Extract the (x, y) coordinate from the center of the cell holding the provided text.  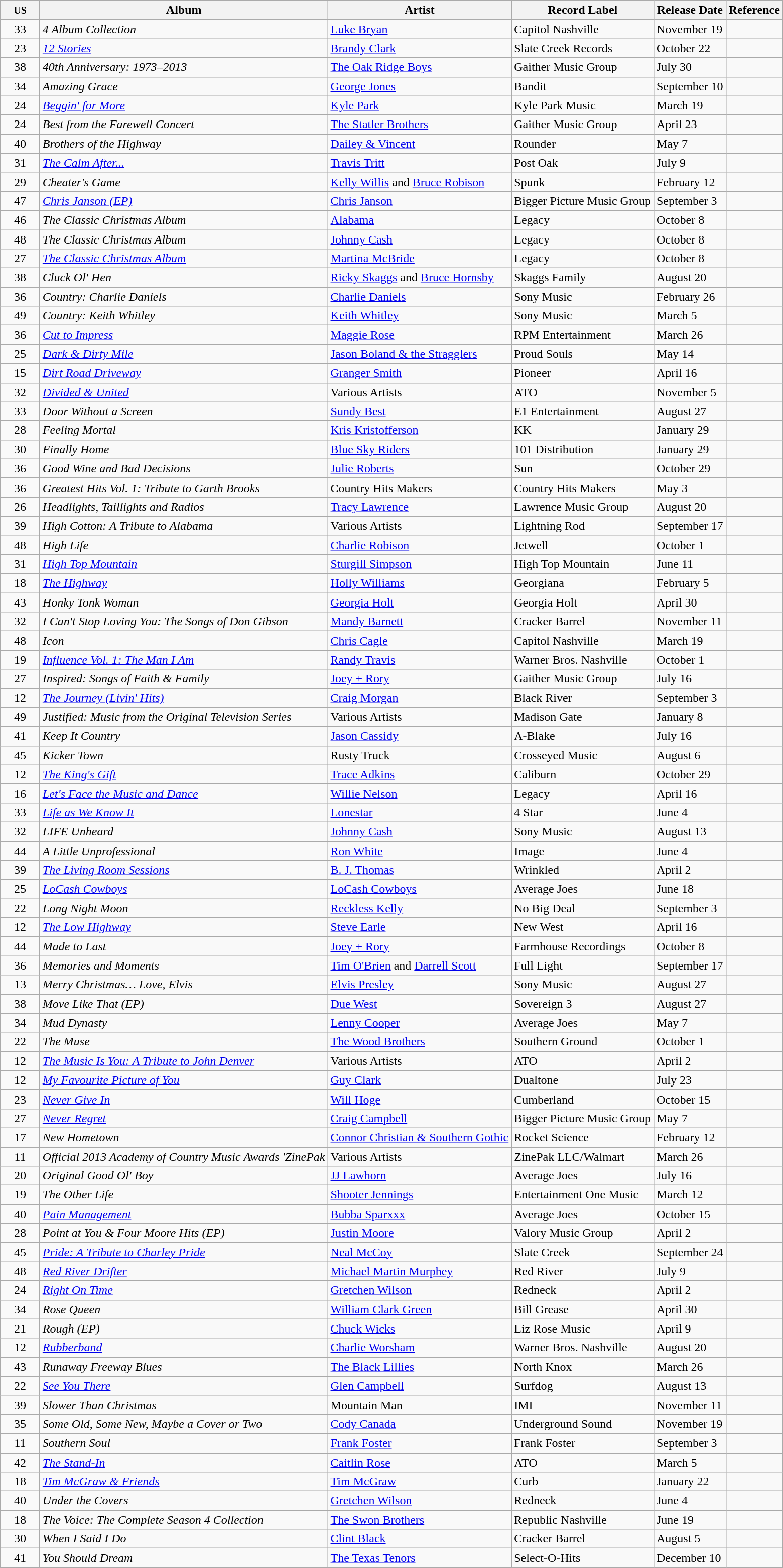
Country: Keith Whitley (184, 316)
Life as We Know It (184, 812)
Spunk (583, 182)
Let's Face the Music and Dance (184, 793)
Alabama (420, 220)
Skaggs Family (583, 278)
William Clark Green (420, 1309)
November 5 (690, 392)
Tim McGraw (420, 1482)
17 (20, 1137)
Original Good Ol' Boy (184, 1176)
Divided & United (184, 392)
Ricky Skaggs and Bruce Hornsby (420, 278)
Lenny Cooper (420, 1023)
Bill Grease (583, 1309)
May 14 (690, 354)
LIFE Unheard (184, 831)
16 (20, 793)
Cumberland (583, 1099)
E1 Entertainment (583, 411)
Kris Kristofferson (420, 430)
Pioneer (583, 373)
15 (20, 373)
Dailey & Vincent (420, 144)
The Calm After... (184, 163)
Charlie Worsham (420, 1348)
Black River (583, 698)
Select-O-Hits (583, 1558)
Honky Tonk Woman (184, 602)
RPM Entertainment (583, 335)
The Other Life (184, 1195)
The Statler Brothers (420, 125)
June 18 (690, 889)
Granger Smith (420, 373)
George Jones (420, 86)
4 Album Collection (184, 29)
Image (583, 851)
Reckless Kelly (420, 908)
Country: Charlie Daniels (184, 297)
Republic Nashville (583, 1520)
Cody Canada (420, 1424)
September 24 (690, 1252)
April 23 (690, 125)
Maggie Rose (420, 335)
Rough (EP) (184, 1329)
Amazing Grace (184, 86)
New Hometown (184, 1137)
Luke Bryan (420, 29)
35 (20, 1424)
March 12 (690, 1195)
December 10 (690, 1558)
Dualtone (583, 1080)
The Black Lillies (420, 1367)
Kyle Park (420, 105)
Valory Music Group (583, 1233)
The Stand-In (184, 1463)
The Voice: The Complete Season 4 Collection (184, 1520)
Justified: Music from the Original Television Series (184, 717)
Willie Nelson (420, 793)
Rocket Science (583, 1137)
29 (20, 182)
April 9 (690, 1329)
Finally Home (184, 449)
Proud Souls (583, 354)
The King's Gift (184, 774)
September 10 (690, 86)
The Texas Tenors (420, 1558)
June 19 (690, 1520)
Jason Boland & the Stragglers (420, 354)
Sovereign 3 (583, 1004)
Martina McBride (420, 259)
Julie Roberts (420, 468)
July 23 (690, 1080)
Never Regret (184, 1118)
Beggin' for More (184, 105)
Farmhouse Recordings (583, 946)
12 Stories (184, 48)
Slower Than Christmas (184, 1405)
The Oak Ridge Boys (420, 67)
My Favourite Picture of You (184, 1080)
New West (583, 927)
Crosseyed Music (583, 755)
Will Hoge (420, 1099)
The Low Highway (184, 927)
Sturgill Simpson (420, 564)
Merry Christmas… Love, Elvis (184, 985)
The Journey (Livin' Hits) (184, 698)
May 3 (690, 488)
August 5 (690, 1539)
Icon (184, 641)
Memories and Moments (184, 966)
Dark & Dirty Mile (184, 354)
Trace Adkins (420, 774)
Full Light (583, 966)
The Muse (184, 1042)
Guy Clark (420, 1080)
June 11 (690, 564)
Lightning Rod (583, 526)
Travis Tritt (420, 163)
IMI (583, 1405)
Right On Time (184, 1290)
Surfdog (583, 1386)
Cut to Impress (184, 335)
Brandy Clark (420, 48)
Madison Gate (583, 717)
Slate Creek Records (583, 48)
Jetwell (583, 545)
Craig Campbell (420, 1118)
Keep It Country (184, 736)
Kicker Town (184, 755)
Liz Rose Music (583, 1329)
ZinePak LLC/Walmart (583, 1156)
Neal McCoy (420, 1252)
JJ Lawhorn (420, 1176)
Reference (754, 10)
Best from the Farewell Concert (184, 125)
Influence Vol. 1: The Man I Am (184, 660)
101 Distribution (583, 449)
When I Said I Do (184, 1539)
Ron White (420, 851)
Brothers of the Highway (184, 144)
The Wood Brothers (420, 1042)
Charlie Daniels (420, 297)
Chris Janson (EP) (184, 201)
Georgiana (583, 583)
August 6 (690, 755)
KK (583, 430)
Feeling Mortal (184, 430)
Caliburn (583, 774)
Point at You & Four Moore Hits (EP) (184, 1233)
Sun (583, 468)
Release Date (690, 10)
Keith Whitley (420, 316)
Record Label (583, 10)
Southern Ground (583, 1042)
October 22 (690, 48)
47 (20, 201)
Under the Covers (184, 1501)
North Knox (583, 1367)
Bubba Sparxxx (420, 1214)
Slate Creek (583, 1252)
40th Anniversary: 1973–2013 (184, 67)
Pride: A Tribute to Charley Pride (184, 1252)
Some Old, Some New, Maybe a Cover or Two (184, 1424)
46 (20, 220)
Album (184, 10)
Red River (583, 1271)
The Swon Brothers (420, 1520)
July 30 (690, 67)
Due West (420, 1004)
The Music Is You: A Tribute to John Denver (184, 1061)
Entertainment One Music (583, 1195)
Michael Martin Murphey (420, 1271)
Rusty Truck (420, 755)
Long Night Moon (184, 908)
Charlie Robison (420, 545)
Glen Campbell (420, 1386)
Bandit (583, 86)
Clint Black (420, 1539)
Door Without a Screen (184, 411)
I Can't Stop Loving You: The Songs of Don Gibson (184, 622)
Mountain Man (420, 1405)
February 26 (690, 297)
High Cotton: A Tribute to Alabama (184, 526)
High Life (184, 545)
Kyle Park Music (583, 105)
26 (20, 507)
A-Blake (583, 736)
Dirt Road Driveway (184, 373)
Chris Janson (420, 201)
Wrinkled (583, 870)
The Highway (184, 583)
42 (20, 1463)
Cluck Ol' Hen (184, 278)
Craig Morgan (420, 698)
4 Star (583, 812)
Randy Travis (420, 660)
21 (20, 1329)
Headlights, Taillights and Radios (184, 507)
Shooter Jennings (420, 1195)
Caitlin Rose (420, 1463)
Rounder (583, 144)
Blue Sky Riders (420, 449)
Tim O'Brien and Darrell Scott (420, 966)
Inspired: Songs of Faith & Family (184, 679)
US (20, 10)
Jason Cassidy (420, 736)
Cheater's Game (184, 182)
Never Give In (184, 1099)
Elvis Presley (420, 985)
Post Oak (583, 163)
Chuck Wicks (420, 1329)
Runaway Freeway Blues (184, 1367)
Tracy Lawrence (420, 507)
Artist (420, 10)
No Big Deal (583, 908)
Good Wine and Bad Decisions (184, 468)
13 (20, 985)
See You There (184, 1386)
Mandy Barnett (420, 622)
Red River Drifter (184, 1271)
Underground Sound (583, 1424)
Connor Christian & Southern Gothic (420, 1137)
Sundy Best (420, 411)
January 22 (690, 1482)
A Little Unprofessional (184, 851)
Rose Queen (184, 1309)
Curb (583, 1482)
January 8 (690, 717)
Steve Earle (420, 927)
Tim McGraw & Friends (184, 1482)
Lawrence Music Group (583, 507)
Chris Cagle (420, 641)
Kelly Willis and Bruce Robison (420, 182)
Justin Moore (420, 1233)
Rubberband (184, 1348)
Southern Soul (184, 1443)
Move Like That (EP) (184, 1004)
Greatest Hits Vol. 1: Tribute to Garth Brooks (184, 488)
Lonestar (420, 812)
You Should Dream (184, 1558)
Mud Dynasty (184, 1023)
20 (20, 1176)
Pain Management (184, 1214)
Official 2013 Academy of Country Music Awards 'ZinePak (184, 1156)
Made to Last (184, 946)
Holly Williams (420, 583)
The Living Room Sessions (184, 870)
February 5 (690, 583)
B. J. Thomas (420, 870)
